Output the (X, Y) coordinate of the center of the cell containing the given text.  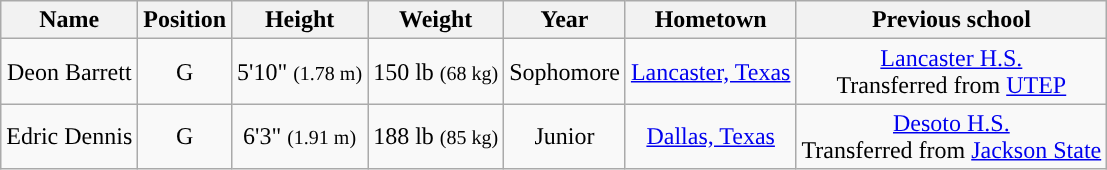
Name (70, 20)
Weight (436, 20)
Previous school (952, 20)
Dallas, Texas (710, 136)
Lancaster H.S.Transferred from UTEP (952, 72)
Deon Barrett (70, 72)
6'3" (1.91 m) (300, 136)
Desoto H.S.Transferred from Jackson State (952, 136)
Edric Dennis (70, 136)
5'10" (1.78 m) (300, 72)
150 lb (68 kg) (436, 72)
Height (300, 20)
188 lb (85 kg) (436, 136)
Sophomore (565, 72)
Year (565, 20)
Lancaster, Texas (710, 72)
Junior (565, 136)
Hometown (710, 20)
Position (185, 20)
